Provide the [x, y] coordinate of the cell's center where the given text is located.  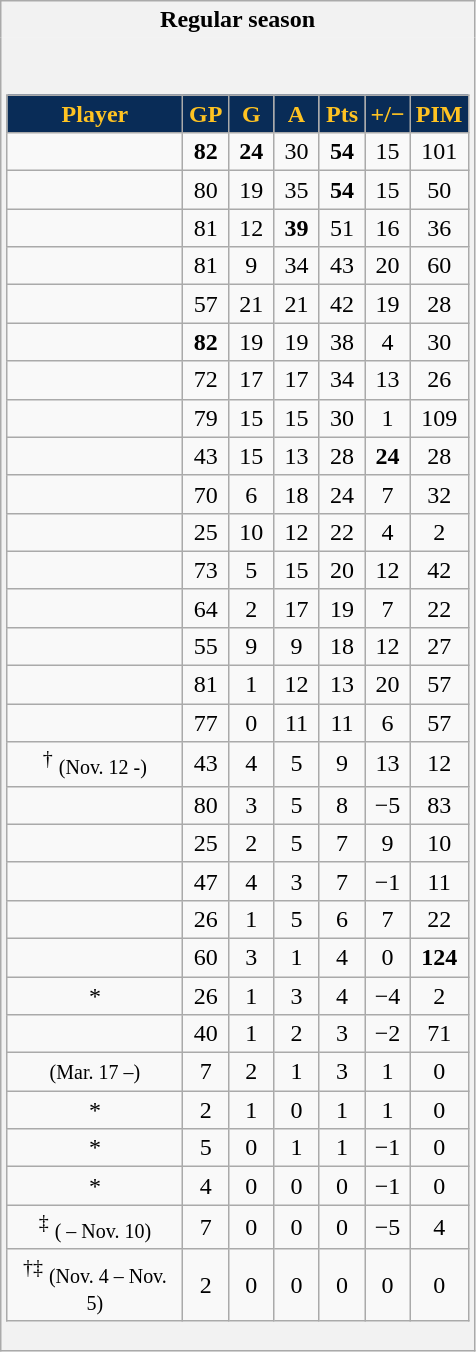
32 [439, 494]
36 [439, 228]
16 [388, 228]
73 [206, 570]
50 [439, 190]
70 [206, 494]
†‡ (Nov. 4 – Nov. 5) [95, 1285]
8 [342, 805]
101 [439, 152]
39 [296, 228]
† (Nov. 12 -) [95, 764]
A [296, 114]
PIM [439, 114]
71 [439, 1034]
(Mar. 17 –) [95, 1072]
27 [439, 646]
GP [206, 114]
38 [342, 342]
40 [206, 1034]
55 [206, 646]
Player [95, 114]
35 [296, 190]
−4 [388, 996]
83 [439, 805]
G [252, 114]
+/− [388, 114]
109 [439, 418]
47 [206, 881]
72 [206, 380]
77 [206, 723]
51 [342, 228]
64 [206, 608]
79 [206, 418]
Pts [342, 114]
−2 [388, 1034]
124 [439, 957]
Regular season [238, 20]
‡ ( – Nov. 10) [95, 1228]
